Return [x, y] of the center of cell containing provided text 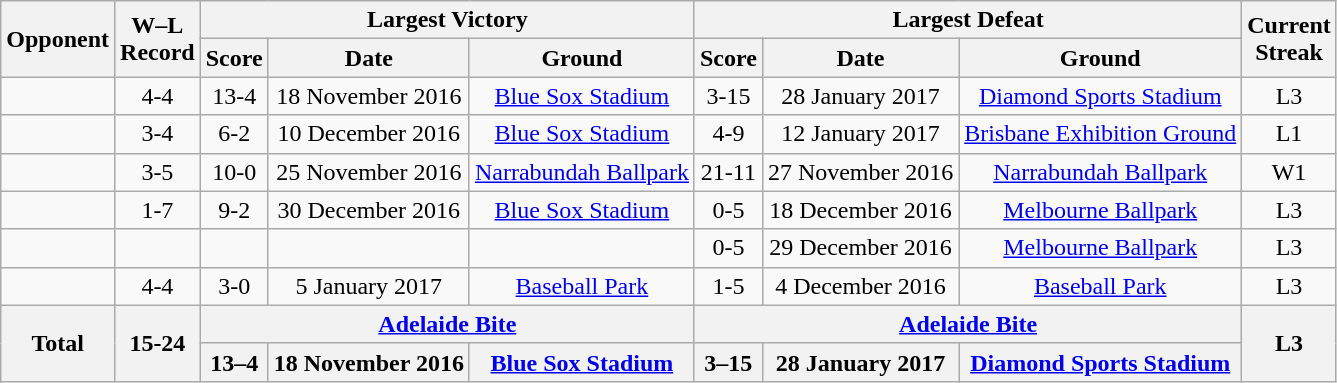
15-24 [158, 343]
9-2 [234, 210]
3-4 [158, 134]
3-0 [234, 286]
10-0 [234, 172]
W1 [1290, 172]
5 January 2017 [368, 286]
25 November 2016 [368, 172]
CurrentStreak [1290, 39]
10 December 2016 [368, 134]
3–15 [728, 362]
27 November 2016 [860, 172]
Largest Defeat [968, 20]
13–4 [234, 362]
Total [58, 343]
6-2 [234, 134]
L1 [1290, 134]
Largest Victory [447, 20]
4 December 2016 [860, 286]
29 December 2016 [860, 248]
12 January 2017 [860, 134]
18 December 2016 [860, 210]
4-9 [728, 134]
1-7 [158, 210]
30 December 2016 [368, 210]
Brisbane Exhibition Ground [1100, 134]
13-4 [234, 96]
3-5 [158, 172]
1-5 [728, 286]
21-11 [728, 172]
W–LRecord [158, 39]
Opponent [58, 39]
3-15 [728, 96]
